Search for the cell housing the specified text and yield its (X, Y) center coordinate. 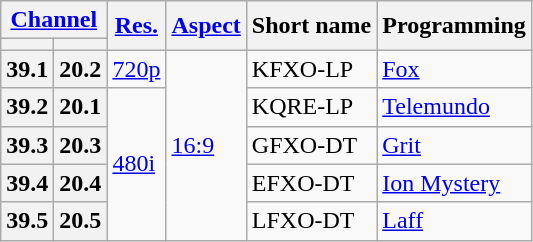
Laff (454, 221)
39.4 (28, 183)
20.2 (80, 69)
480i (136, 164)
39.1 (28, 69)
720p (136, 69)
Grit (454, 145)
20.4 (80, 183)
39.3 (28, 145)
KQRE-LP (311, 107)
GFXO-DT (311, 145)
20.1 (80, 107)
39.5 (28, 221)
KFXO-LP (311, 69)
LFXO-DT (311, 221)
Res. (136, 26)
20.5 (80, 221)
Telemundo (454, 107)
Fox (454, 69)
20.3 (80, 145)
16:9 (206, 145)
EFXO-DT (311, 183)
Short name (311, 26)
Ion Mystery (454, 183)
Programming (454, 26)
Aspect (206, 26)
39.2 (28, 107)
Channel (54, 20)
